Output the [X, Y] coordinate of the center of the cell containing the given text.  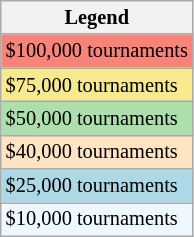
$10,000 tournaments [97, 219]
$40,000 tournaments [97, 152]
$100,000 tournaments [97, 51]
$75,000 tournaments [97, 85]
$50,000 tournaments [97, 118]
Legend [97, 17]
$25,000 tournaments [97, 186]
